Determine the (x, y) coordinate at the center of the cell enclosing the given text.  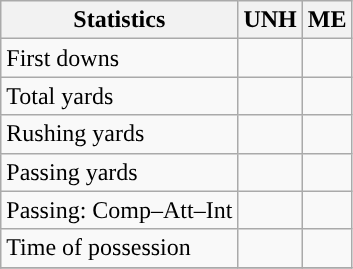
Passing yards (120, 172)
ME (327, 20)
Passing: Comp–Att–Int (120, 210)
Rushing yards (120, 134)
Total yards (120, 96)
Statistics (120, 20)
Time of possession (120, 248)
First downs (120, 58)
UNH (270, 20)
